Capture the cell that displays the provided text and extract its [X, Y] central coordinate. 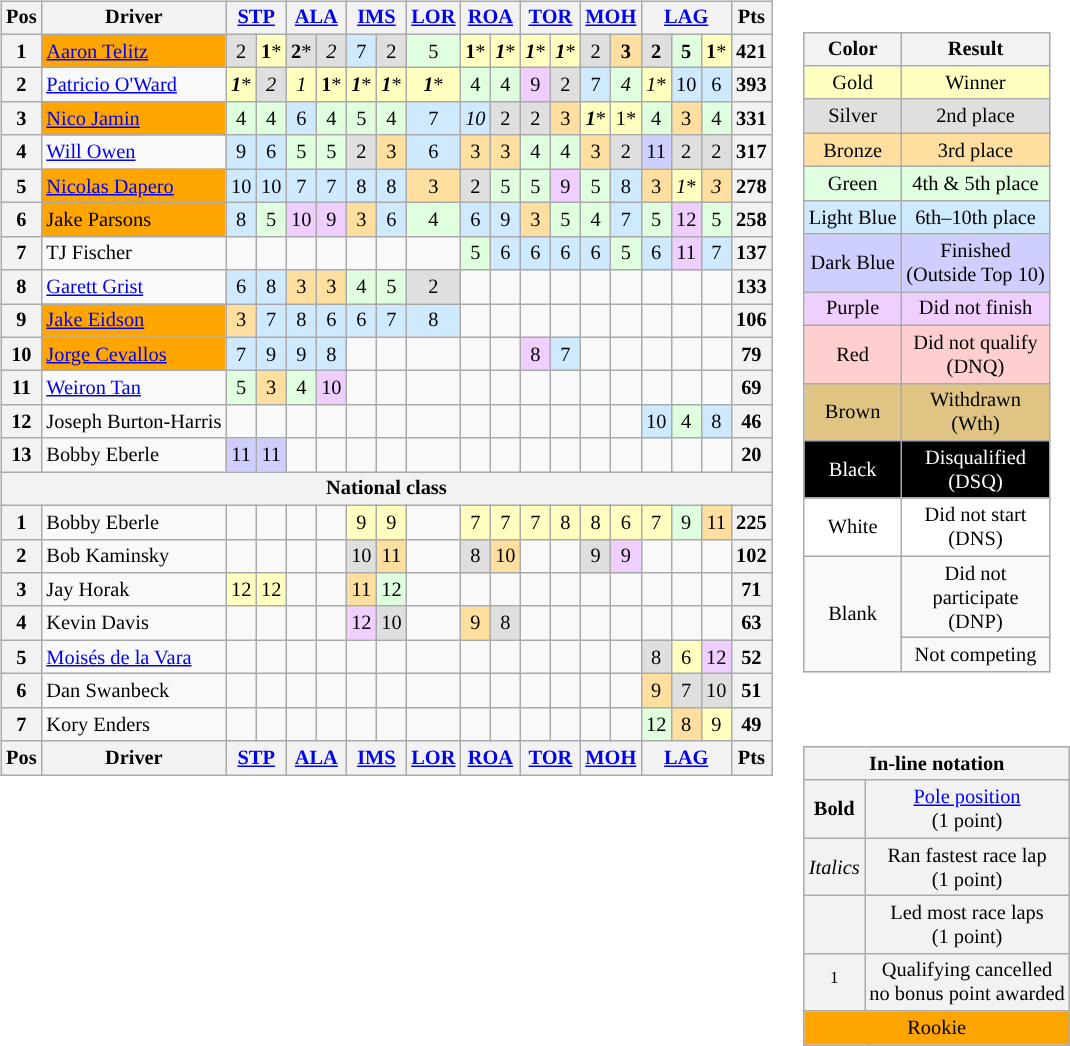
Did not qualify(DNQ) [975, 354]
2nd place [975, 116]
4th & 5th place [975, 184]
Did not start(DNS) [975, 527]
Did not finish [975, 309]
Color [852, 49]
79 [751, 354]
Black [852, 470]
National class [386, 489]
Dan Swanbeck [134, 691]
Jake Parsons [134, 220]
Light Blue [852, 217]
52 [751, 657]
Purple [852, 309]
Aaron Telitz [134, 51]
Bob Kaminsky [134, 556]
Red [852, 354]
49 [751, 724]
Weiron Tan [134, 388]
317 [751, 152]
TJ Fischer [134, 253]
2* [301, 51]
Italics [834, 867]
Patricio O'Ward [134, 85]
Winner [975, 83]
137 [751, 253]
Jorge Cevallos [134, 354]
Moisés de la Vara [134, 657]
Bold [834, 809]
20 [751, 455]
3rd place [975, 150]
Led most race laps(1 point) [968, 925]
Will Owen [134, 152]
Disqualified(DSQ) [975, 470]
Bronze [852, 150]
Joseph Burton-Harris [134, 422]
Silver [852, 116]
Kevin Davis [134, 623]
Kory Enders [134, 724]
225 [751, 522]
51 [751, 691]
Gold [852, 83]
In-line notation [937, 764]
Ran fastest race lap(1 point) [968, 867]
63 [751, 623]
White [852, 527]
6th–10th place [975, 217]
393 [751, 85]
Blank [852, 614]
Nico Jamin [134, 119]
331 [751, 119]
Rookie [937, 1028]
258 [751, 220]
Qualifying cancelledno bonus point awarded [968, 982]
69 [751, 388]
71 [751, 590]
Garett Grist [134, 287]
421 [751, 51]
Brown [852, 412]
Finished(Outside Top 10) [975, 263]
Not competing [975, 655]
Green [852, 184]
133 [751, 287]
Nicolas Dapero [134, 186]
102 [751, 556]
Jay Horak [134, 590]
46 [751, 422]
Result [975, 49]
Withdrawn(Wth) [975, 412]
Pole position(1 point) [968, 809]
13 [21, 455]
106 [751, 321]
Dark Blue [852, 263]
Jake Eidson [134, 321]
278 [751, 186]
Did notparticipate(DNP) [975, 597]
